Scan for the cell matching the given text and deliver its (X, Y) coordinate at center. 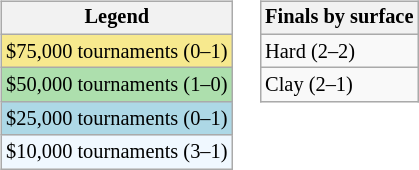
Clay (2–1) (339, 85)
Hard (2–2) (339, 51)
$25,000 tournaments (0–1) (116, 119)
Legend (116, 18)
Finals by surface (339, 18)
$75,000 tournaments (0–1) (116, 51)
$50,000 tournaments (1–0) (116, 85)
$10,000 tournaments (3–1) (116, 152)
